Detect which cell encompasses the target text, then output its [X, Y] center coordinate. 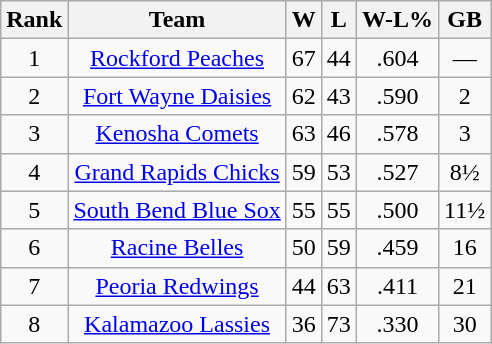
.590 [397, 96]
L [338, 20]
7 [34, 286]
8 [34, 324]
30 [465, 324]
11½ [465, 210]
.604 [397, 58]
6 [34, 248]
Rank [34, 20]
1 [34, 58]
W [304, 20]
Peoria Redwings [177, 286]
4 [34, 172]
8½ [465, 172]
.330 [397, 324]
.527 [397, 172]
.411 [397, 286]
5 [34, 210]
16 [465, 248]
.578 [397, 134]
Racine Belles [177, 248]
50 [304, 248]
67 [304, 58]
73 [338, 324]
21 [465, 286]
.500 [397, 210]
Team [177, 20]
Kenosha Comets [177, 134]
.459 [397, 248]
Grand Rapids Chicks [177, 172]
Fort Wayne Daisies [177, 96]
46 [338, 134]
Kalamazoo Lassies [177, 324]
53 [338, 172]
— [465, 58]
W-L% [397, 20]
62 [304, 96]
South Bend Blue Sox [177, 210]
36 [304, 324]
43 [338, 96]
GB [465, 20]
Rockford Peaches [177, 58]
